Pinpoint the cell where the given text exists, returning its (x, y) midpoint coordinate. 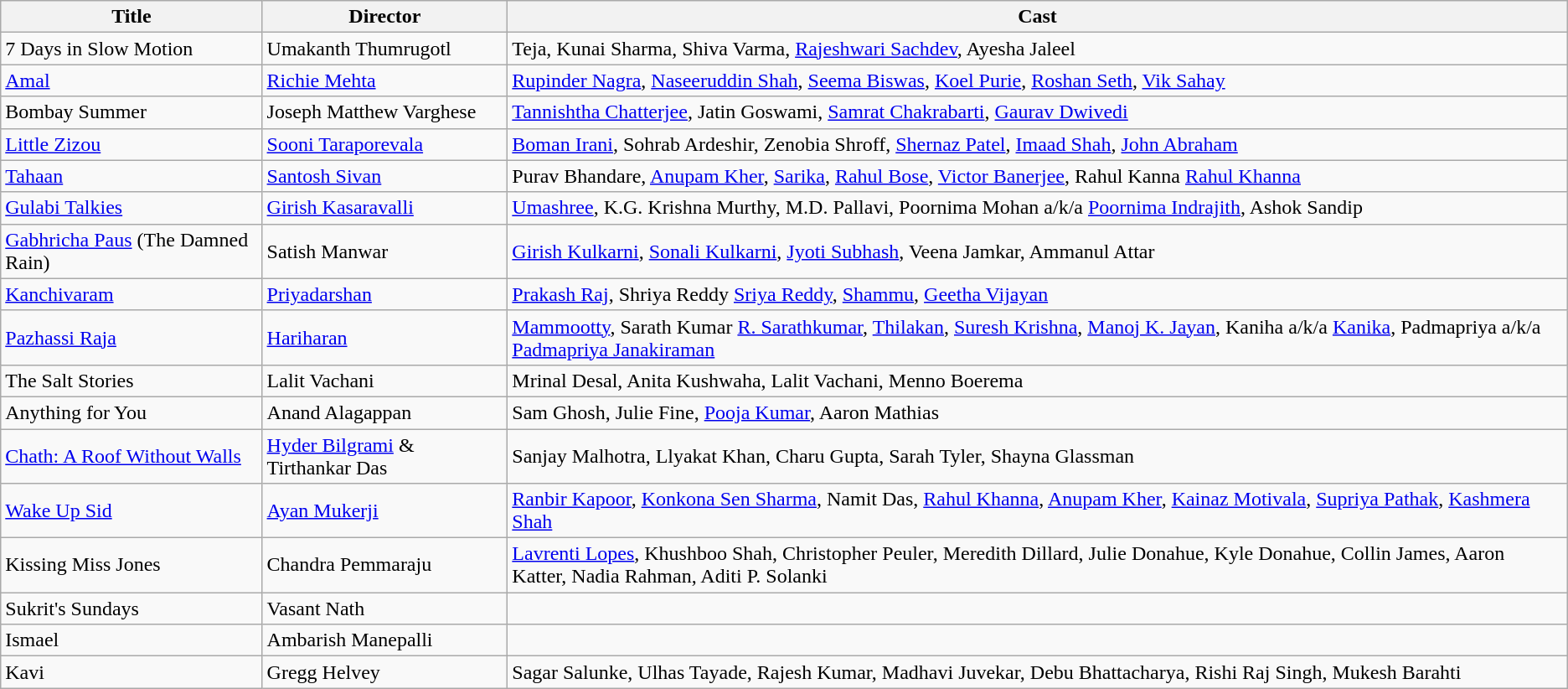
Chath: A Roof Without Walls (132, 456)
Tannishtha Chatterjee, Jatin Goswami, Samrat Chakrabarti, Gaurav Dwivedi (1037, 112)
Kissing Miss Jones (132, 565)
Mammootty, Sarath Kumar R. Sarathkumar, Thilakan, Suresh Krishna, Manoj K. Jayan, Kaniha a/k/a Kanika, Padmapriya a/k/a Padmapriya Janakiraman (1037, 337)
Hariharan (385, 337)
Little Zizou (132, 144)
Kanchivaram (132, 294)
7 Days in Slow Motion (132, 49)
Prakash Raj, Shriya Reddy Sriya Reddy, Shammu, Geetha Vijayan (1037, 294)
Santosh Sivan (385, 176)
Cast (1037, 17)
Lalit Vachani (385, 381)
Gulabi Talkies (132, 208)
The Salt Stories (132, 381)
Sukrit's Sundays (132, 609)
Satish Manwar (385, 251)
Wake Up Sid (132, 511)
Ambarish Manepalli (385, 640)
Boman Irani, Sohrab Ardeshir, Zenobia Shroff, Shernaz Patel, Imaad Shah, John Abraham (1037, 144)
Anything for You (132, 412)
Anand Alagappan (385, 412)
Purav Bhandare, Anupam Kher, Sarika, Rahul Bose, Victor Banerjee, Rahul Kanna Rahul Khanna (1037, 176)
Gabhricha Paus (The Damned Rain) (132, 251)
Rupinder Nagra, Naseeruddin Shah, Seema Biswas, Koel Purie, Roshan Seth, Vik Sahay (1037, 80)
Title (132, 17)
Umakanth Thumrugotl (385, 49)
Gregg Helvey (385, 672)
Umashree, K.G. Krishna Murthy, M.D. Pallavi, Poornima Mohan a/k/a Poornima Indrajith, Ashok Sandip (1037, 208)
Tahaan (132, 176)
Girish Kulkarni, Sonali Kulkarni, Jyoti Subhash, Veena Jamkar, Ammanul Attar (1037, 251)
Kavi (132, 672)
Sanjay Malhotra, Llyakat Khan, Charu Gupta, Sarah Tyler, Shayna Glassman (1037, 456)
Amal (132, 80)
Director (385, 17)
Richie Mehta (385, 80)
Hyder Bilgrami & Tirthankar Das (385, 456)
Ayan Mukerji (385, 511)
Bombay Summer (132, 112)
Joseph Matthew Varghese (385, 112)
Ranbir Kapoor, Konkona Sen Sharma, Namit Das, Rahul Khanna, Anupam Kher, Kainaz Motivala, Supriya Pathak, Kashmera Shah (1037, 511)
Sam Ghosh, Julie Fine, Pooja Kumar, Aaron Mathias (1037, 412)
Girish Kasaravalli (385, 208)
Vasant Nath (385, 609)
Teja, Kunai Sharma, Shiva Varma, Rajeshwari Sachdev, Ayesha Jaleel (1037, 49)
Sagar Salunke, Ulhas Tayade, Rajesh Kumar, Madhavi Juvekar, Debu Bhattacharya, Rishi Raj Singh, Mukesh Barahti (1037, 672)
Priyadarshan (385, 294)
Sooni Taraporevala (385, 144)
Ismael (132, 640)
Mrinal Desal, Anita Kushwaha, Lalit Vachani, Menno Boerema (1037, 381)
Pazhassi Raja (132, 337)
Chandra Pemmaraju (385, 565)
